Provide the (x, y) coordinate of the cell's center where the given text is located.  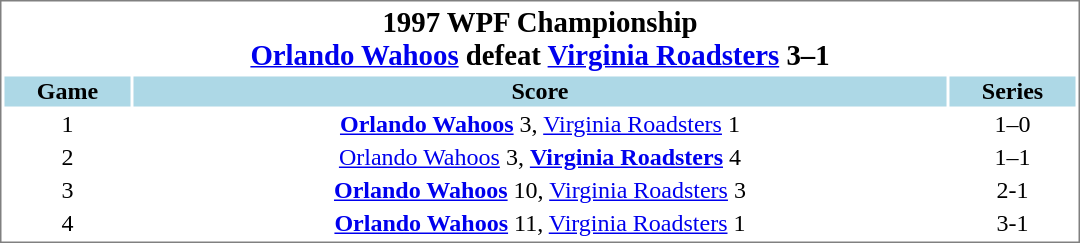
Orlando Wahoos 3, Virginia Roadsters 1 (540, 125)
Orlando Wahoos 3, Virginia Roadsters 4 (540, 157)
3 (67, 191)
2 (67, 157)
1997 WPF ChampionshipOrlando Wahoos defeat Virginia Roadsters 3–1 (540, 38)
1 (67, 125)
Game (67, 91)
Orlando Wahoos 10, Virginia Roadsters 3 (540, 191)
2-1 (1012, 191)
1–1 (1012, 157)
Series (1012, 91)
4 (67, 223)
1–0 (1012, 125)
3-1 (1012, 223)
Orlando Wahoos 11, Virginia Roadsters 1 (540, 223)
Score (540, 91)
